Search for the cell housing the specified text and yield its [X, Y] center coordinate. 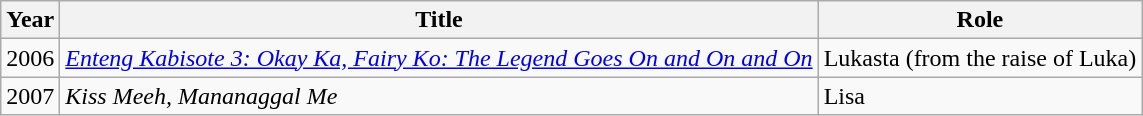
Kiss Meeh, Mananaggal Me [439, 96]
2007 [30, 96]
Year [30, 20]
2006 [30, 58]
Lisa [980, 96]
Lukasta (from the raise of Luka) [980, 58]
Title [439, 20]
Enteng Kabisote 3: Okay Ka, Fairy Ko: The Legend Goes On and On and On [439, 58]
Role [980, 20]
